Pinpoint the cell where the given text exists, returning its [X, Y] midpoint coordinate. 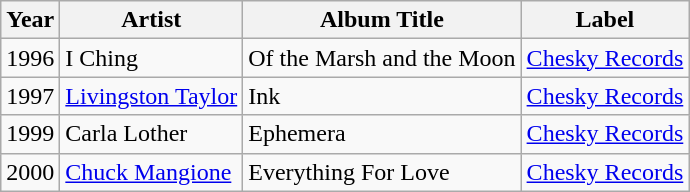
Ink [382, 96]
Label [605, 20]
Album Title [382, 20]
Livingston Taylor [152, 96]
I Ching [152, 58]
2000 [30, 172]
1997 [30, 96]
Carla Lother [152, 134]
1996 [30, 58]
Of the Marsh and the Moon [382, 58]
Chuck Mangione [152, 172]
Everything For Love [382, 172]
Year [30, 20]
Artist [152, 20]
Ephemera [382, 134]
1999 [30, 134]
